Output the (X, Y) coordinate of the center of the cell containing the given text.  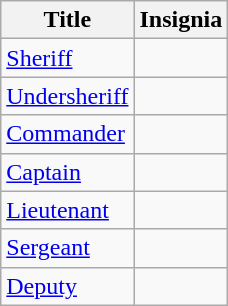
Insignia (181, 20)
Captain (68, 172)
Lieutenant (68, 210)
Sergeant (68, 248)
Commander (68, 134)
Title (68, 20)
Sheriff (68, 58)
Undersheriff (68, 96)
Deputy (68, 286)
